Output the [x, y] coordinate of the center of the cell containing the given text.  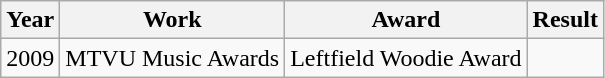
Award [406, 20]
2009 [30, 58]
MTVU Music Awards [172, 58]
Leftfield Woodie Award [406, 58]
Work [172, 20]
Result [565, 20]
Year [30, 20]
